From the cell containing the given text, extract its center point as [X, Y] coordinate. 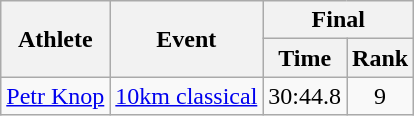
9 [380, 96]
Rank [380, 58]
Event [186, 39]
10km classical [186, 96]
Petr Knop [56, 96]
Time [305, 58]
Final [338, 20]
30:44.8 [305, 96]
Athlete [56, 39]
